Return (x, y) of the center of cell containing provided text 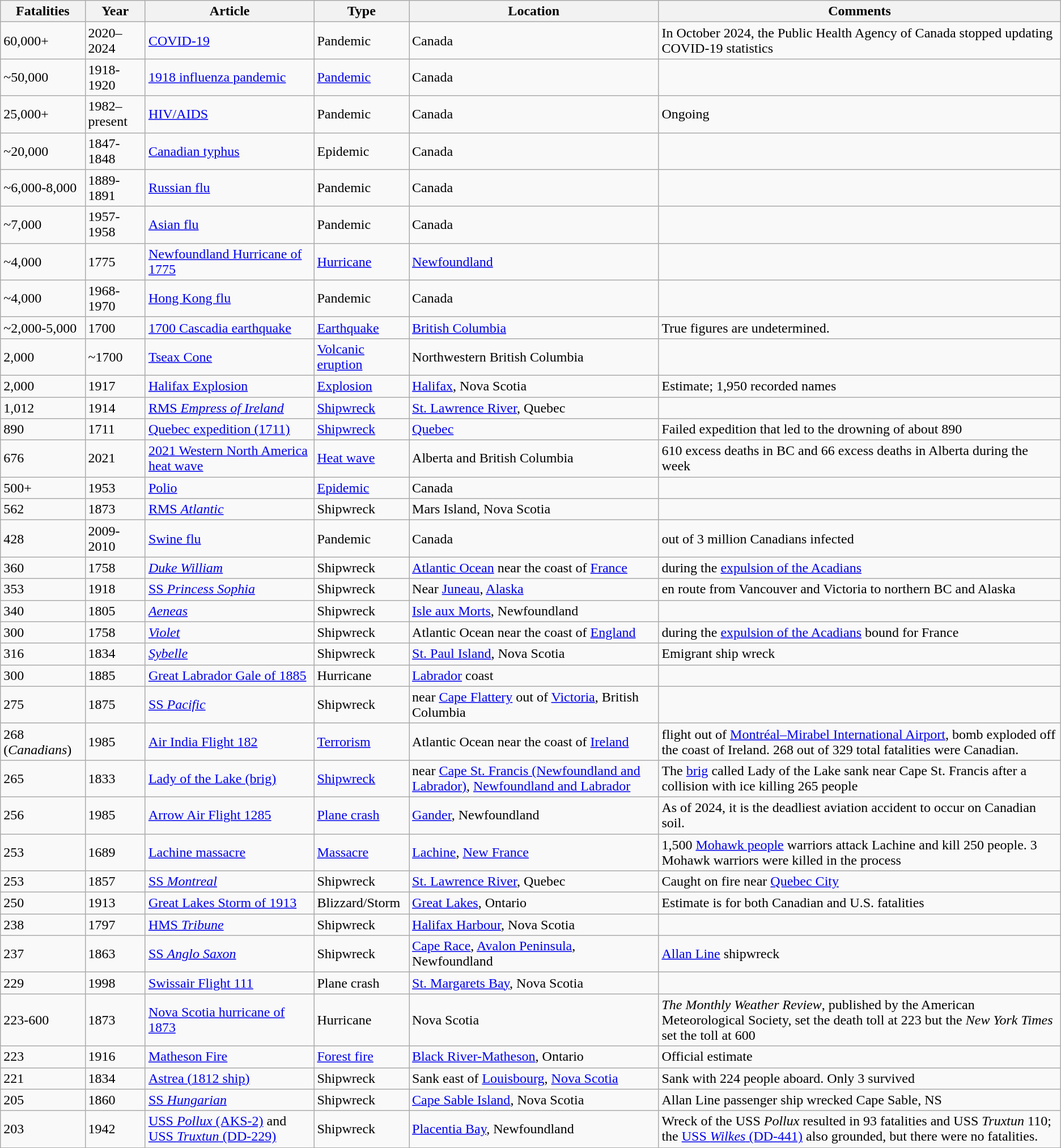
1,500 Mohawk people warriors attack Lachine and kill 250 people. 3 Mohawk warriors were killed in the process (859, 852)
Great Lakes, Ontario (534, 903)
Explosion (362, 386)
Mars Island, Nova Scotia (534, 509)
1847-1848 (115, 151)
Atlantic Ocean near the coast of Ireland (534, 741)
360 (43, 568)
250 (43, 903)
Asian flu (230, 224)
Earthquake (362, 328)
275 (43, 705)
353 (43, 589)
As of 2024, it is the deadliest aviation accident to occur on Canadian soil. (859, 815)
SS Hungarian (230, 1100)
~50,000 (43, 77)
1916 (115, 1057)
Lachine massacre (230, 852)
676 (43, 459)
Great Labrador Gale of 1885 (230, 675)
268 (Canadians) (43, 741)
Halifax Explosion (230, 386)
Hong Kong flu (230, 298)
238 (43, 925)
203 (43, 1129)
near Cape Flattery out of Victoria, British Columbia (534, 705)
1918 influenza pandemic (230, 77)
610 excess deaths in BC and 66 excess deaths in Alberta during the week (859, 459)
~20,000 (43, 151)
2020–2024 (115, 41)
Cape Race, Avalon Peninsula, Newfoundland (534, 954)
Allan Line passenger ship wrecked Cape Sable, NS (859, 1100)
Allan Line shipwreck (859, 954)
Black River-Matheson, Ontario (534, 1057)
Gander, Newfoundland (534, 815)
1918-1920 (115, 77)
256 (43, 815)
1885 (115, 675)
Terrorism (362, 741)
RMS Empress of Ireland (230, 407)
1942 (115, 1129)
during the expulsion of the Acadians (859, 568)
Nova Scotia (534, 1020)
1,012 (43, 407)
Volcanic eruption (362, 357)
British Columbia (534, 328)
1860 (115, 1100)
221 (43, 1078)
Fatalities (43, 11)
Swissair Flight 111 (230, 983)
1689 (115, 852)
Lachine, New France (534, 852)
SS Montreal (230, 882)
Type (362, 11)
1953 (115, 488)
1914 (115, 407)
SS Pacific (230, 705)
25,000+ (43, 114)
316 (43, 654)
Blizzard/Storm (362, 903)
Arrow Air Flight 1285 (230, 815)
~1700 (115, 357)
Atlantic Ocean near the coast of England (534, 632)
~7,000 (43, 224)
237 (43, 954)
562 (43, 509)
Comments (859, 11)
Matheson Fire (230, 1057)
1805 (115, 611)
1775 (115, 262)
1917 (115, 386)
Estimate is for both Canadian and U.S. fatalities (859, 903)
COVID-19 (230, 41)
1982–present (115, 114)
~2,000-5,000 (43, 328)
428 (43, 538)
Russian flu (230, 188)
True figures are undetermined. (859, 328)
Wreck of the USS Pollux resulted in 93 fatalities and USS Truxtun 110; the USS Wilkes (DD-441) also grounded, but there were no fatalities. (859, 1129)
Swine flu (230, 538)
890 (43, 430)
223 (43, 1057)
1700 Cascadia earthquake (230, 328)
The brig called Lady of the Lake sank near Cape St. Francis after a collision with ice killing 265 people (859, 779)
Tseax Cone (230, 357)
flight out of Montréal–Mirabel International Airport, bomb exploded off the coast of Ireland. 268 out of 329 total fatalities were Canadian. (859, 741)
223-600 (43, 1020)
Near Juneau, Alaska (534, 589)
2021 Western North America heat wave (230, 459)
340 (43, 611)
Massacre (362, 852)
Newfoundland Hurricane of 1775 (230, 262)
Newfoundland (534, 262)
1918 (115, 589)
Northwestern British Columbia (534, 357)
St. Paul Island, Nova Scotia (534, 654)
1875 (115, 705)
1863 (115, 954)
Polio (230, 488)
Air India Flight 182 (230, 741)
Ongoing (859, 114)
Labrador coast (534, 675)
2009-2010 (115, 538)
1711 (115, 430)
Sybelle (230, 654)
Duke William (230, 568)
Forest fire (362, 1057)
Sank east of Louisbourg, Nova Scotia (534, 1078)
Quebec expedition (1711) (230, 430)
out of 3 million Canadians infected (859, 538)
500+ (43, 488)
SS Anglo Saxon (230, 954)
1797 (115, 925)
Canadian typhus (230, 151)
Halifax Harbour, Nova Scotia (534, 925)
Failed expedition that led to the drowning of about 890 (859, 430)
Caught on fire near Quebec City (859, 882)
Location (534, 11)
60,000+ (43, 41)
RMS Atlantic (230, 509)
The Monthly Weather Review, published by the American Meteorological Society, set the death toll at 223 but the New York Times set the toll at 600 (859, 1020)
2021 (115, 459)
1833 (115, 779)
Alberta and British Columbia (534, 459)
1889-1891 (115, 188)
St. Margarets Bay, Nova Scotia (534, 983)
In October 2024, the Public Health Agency of Canada stopped updating COVID-19 statistics (859, 41)
en route from Vancouver and Victoria to northern BC and Alaska (859, 589)
USS Pollux (AKS-2) and USS Truxtun (DD-229) (230, 1129)
Cape Sable Island, Nova Scotia (534, 1100)
Placentia Bay, Newfoundland (534, 1129)
HIV/AIDS (230, 114)
Sank with 224 people aboard. Only 3 survived (859, 1078)
~6,000-8,000 (43, 188)
Article (230, 11)
Astrea (1812 ship) (230, 1078)
1968-1970 (115, 298)
205 (43, 1100)
Violet (230, 632)
1913 (115, 903)
Official estimate (859, 1057)
Year (115, 11)
SS Princess Sophia (230, 589)
near Cape St. Francis (Newfoundland and Labrador), Newfoundland and Labrador (534, 779)
1998 (115, 983)
Isle aux Morts, Newfoundland (534, 611)
Estimate; 1,950 recorded names (859, 386)
during the expulsion of the Acadians bound for France (859, 632)
Aeneas (230, 611)
Nova Scotia hurricane of 1873 (230, 1020)
Heat wave (362, 459)
1857 (115, 882)
1700 (115, 328)
265 (43, 779)
Halifax, Nova Scotia (534, 386)
Atlantic Ocean near the coast of France (534, 568)
229 (43, 983)
HMS Tribune (230, 925)
Quebec (534, 430)
Emigrant ship wreck (859, 654)
Lady of the Lake (brig) (230, 779)
1957-1958 (115, 224)
Great Lakes Storm of 1913 (230, 903)
